Detect which cell encompasses the target text, then output its (X, Y) center coordinate. 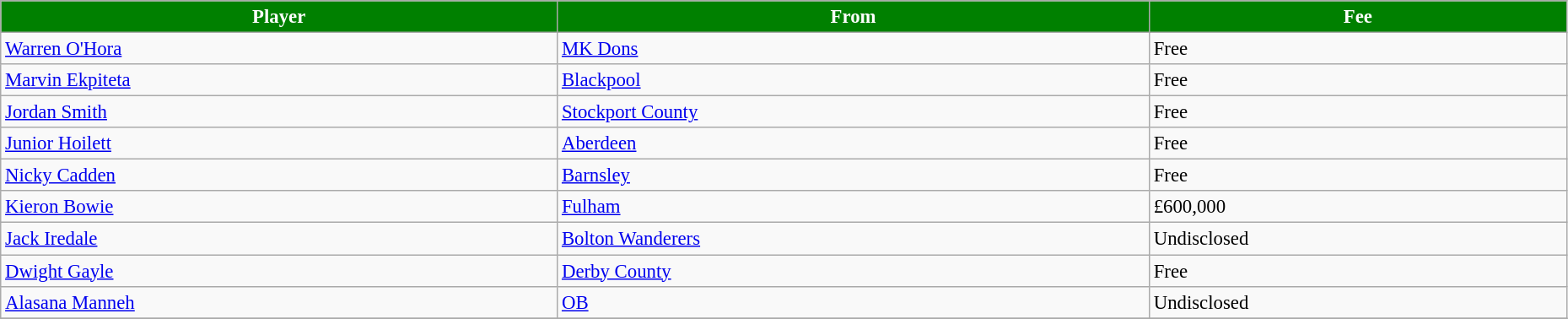
Jack Iredale (279, 239)
Fulham (854, 207)
OB (854, 302)
Fee (1358, 17)
Kieron Bowie (279, 207)
Stockport County (854, 112)
Nicky Cadden (279, 176)
Junior Hoilett (279, 143)
Alasana Manneh (279, 302)
Bolton Wanderers (854, 239)
Jordan Smith (279, 112)
Blackpool (854, 80)
Dwight Gayle (279, 271)
£600,000 (1358, 207)
MK Dons (854, 49)
Barnsley (854, 176)
Player (279, 17)
Derby County (854, 271)
Warren O'Hora (279, 49)
Marvin Ekpiteta (279, 80)
From (854, 17)
Aberdeen (854, 143)
